Determine the [X, Y] coordinate at the center of the cell enclosing the given text.  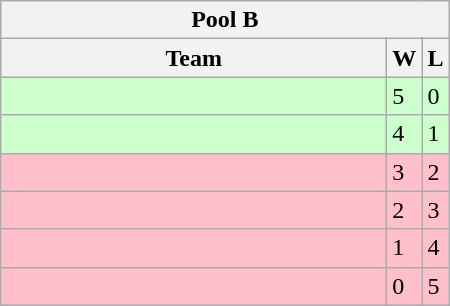
Pool B [225, 20]
W [404, 58]
Team [194, 58]
L [436, 58]
